Return (X, Y) of the center of cell containing provided text 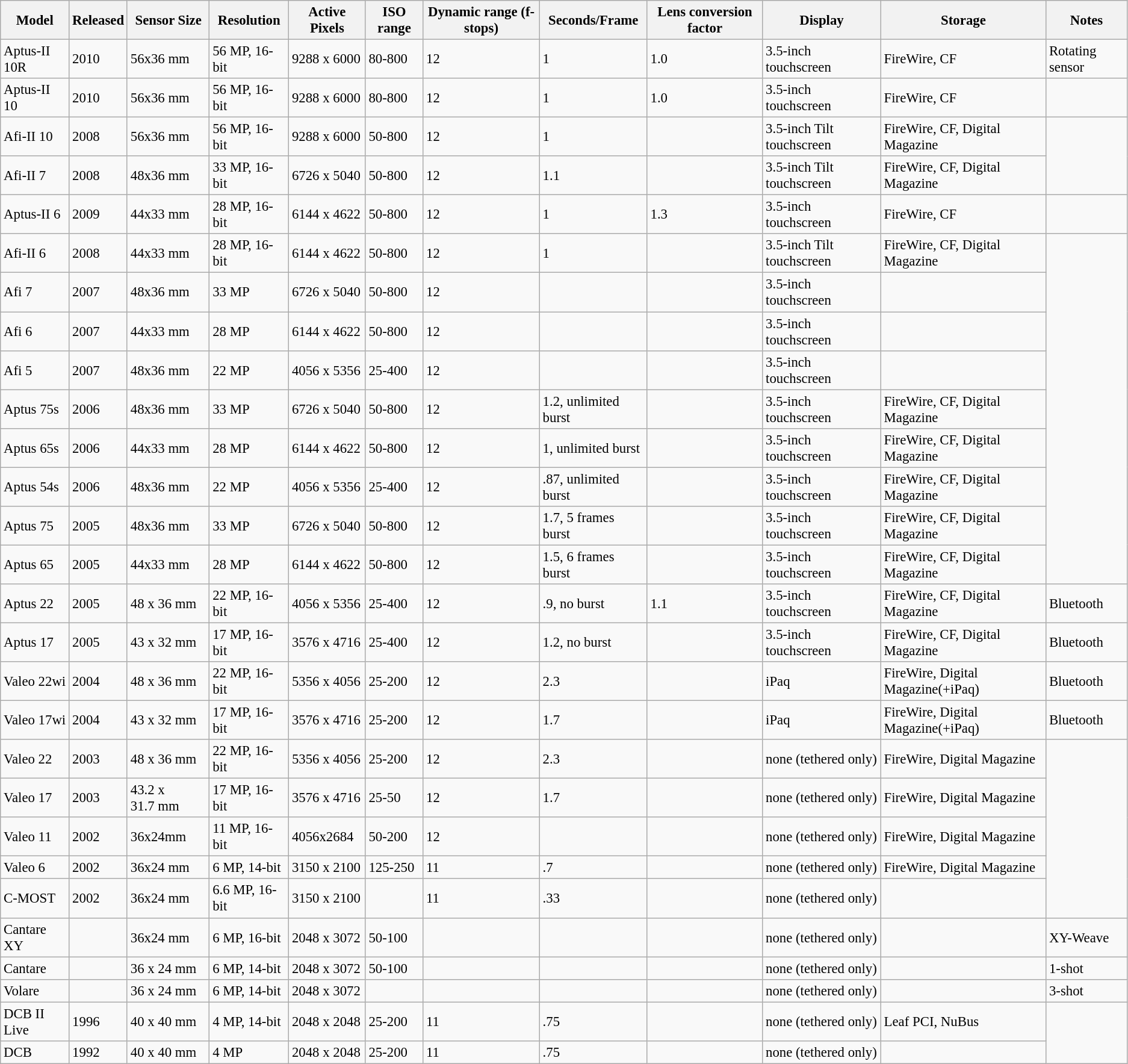
Leaf PCI, NuBus (963, 1021)
Aptus 65 (35, 565)
Aptus-II 10 (35, 98)
25-50 (394, 798)
XY-Weave (1087, 937)
Aptus 75s (35, 409)
Lens conversion factor (705, 20)
Aptus 65s (35, 448)
Valeo 22wi (35, 682)
Cantare XY (35, 937)
1.7, 5 frames burst (593, 526)
.9, no burst (593, 603)
Cantare (35, 968)
1996 (99, 1021)
2009 (99, 214)
.33 (593, 898)
Aptus 17 (35, 642)
Valeo 6 (35, 868)
Aptus-II 6 (35, 214)
Seconds/Frame (593, 20)
DCB (35, 1053)
6.6 MP, 16-bit (249, 898)
Model (35, 20)
DCB II Live (35, 1021)
1.3 (705, 214)
11 MP, 16-bit (249, 837)
4056x2684 (327, 837)
33 MP, 16-bit (249, 176)
1, unlimited burst (593, 448)
Released (99, 20)
6 MP, 16-bit (249, 937)
Sensor Size (168, 20)
4 MP (249, 1053)
.87, unlimited burst (593, 487)
43.2 x 31.7 mm (168, 798)
Storage (963, 20)
50-200 (394, 837)
4 MP, 14-bit (249, 1021)
Afi-II 10 (35, 137)
Aptus 54s (35, 487)
Dynamic range (f-stops) (482, 20)
Valeo 17wi (35, 720)
Valeo 22 (35, 759)
Notes (1087, 20)
Valeo 17 (35, 798)
Afi 6 (35, 331)
Afi-II 6 (35, 253)
1.5, 6 frames burst (593, 565)
Aptus-II 10R (35, 59)
Display (822, 20)
Afi 7 (35, 293)
Afi 5 (35, 370)
Valeo 11 (35, 837)
.7 (593, 868)
1.2, no burst (593, 642)
Aptus 22 (35, 603)
Volare (35, 991)
Aptus 75 (35, 526)
1.2, unlimited burst (593, 409)
ISO range (394, 20)
3-shot (1087, 991)
C-MOST (35, 898)
Resolution (249, 20)
1-shot (1087, 968)
1992 (99, 1053)
Active Pixels (327, 20)
125-250 (394, 868)
Rotating sensor (1087, 59)
Afi-II 7 (35, 176)
36x24mm (168, 837)
